From the cell containing the given text, extract its center point as (x, y) coordinate. 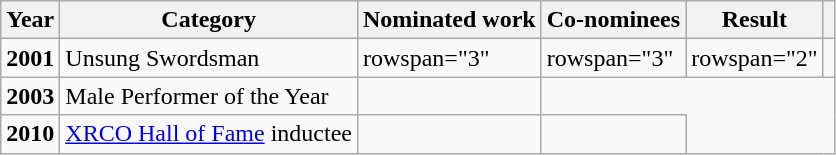
rowspan="2" (755, 58)
Category (209, 20)
2001 (30, 58)
2003 (30, 96)
Co-nominees (613, 20)
Result (755, 20)
2010 (30, 134)
Male Performer of the Year (209, 96)
Nominated work (449, 20)
Unsung Swordsman (209, 58)
XRCO Hall of Fame inductee (209, 134)
Year (30, 20)
